Find where the given text appears and provide that cell's center as [X, Y] coordinate. 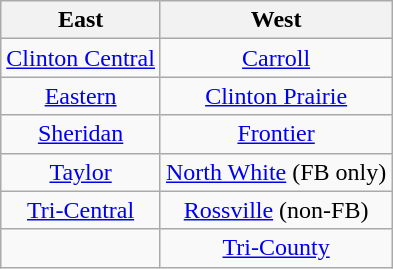
Sheridan [81, 134]
Clinton Central [81, 58]
Tri-County [276, 248]
Carroll [276, 58]
West [276, 20]
Clinton Prairie [276, 96]
North White (FB only) [276, 172]
Taylor [81, 172]
Rossville (non-FB) [276, 210]
Frontier [276, 134]
Tri-Central [81, 210]
East [81, 20]
Eastern [81, 96]
